Search for the cell housing the specified text and yield its [X, Y] center coordinate. 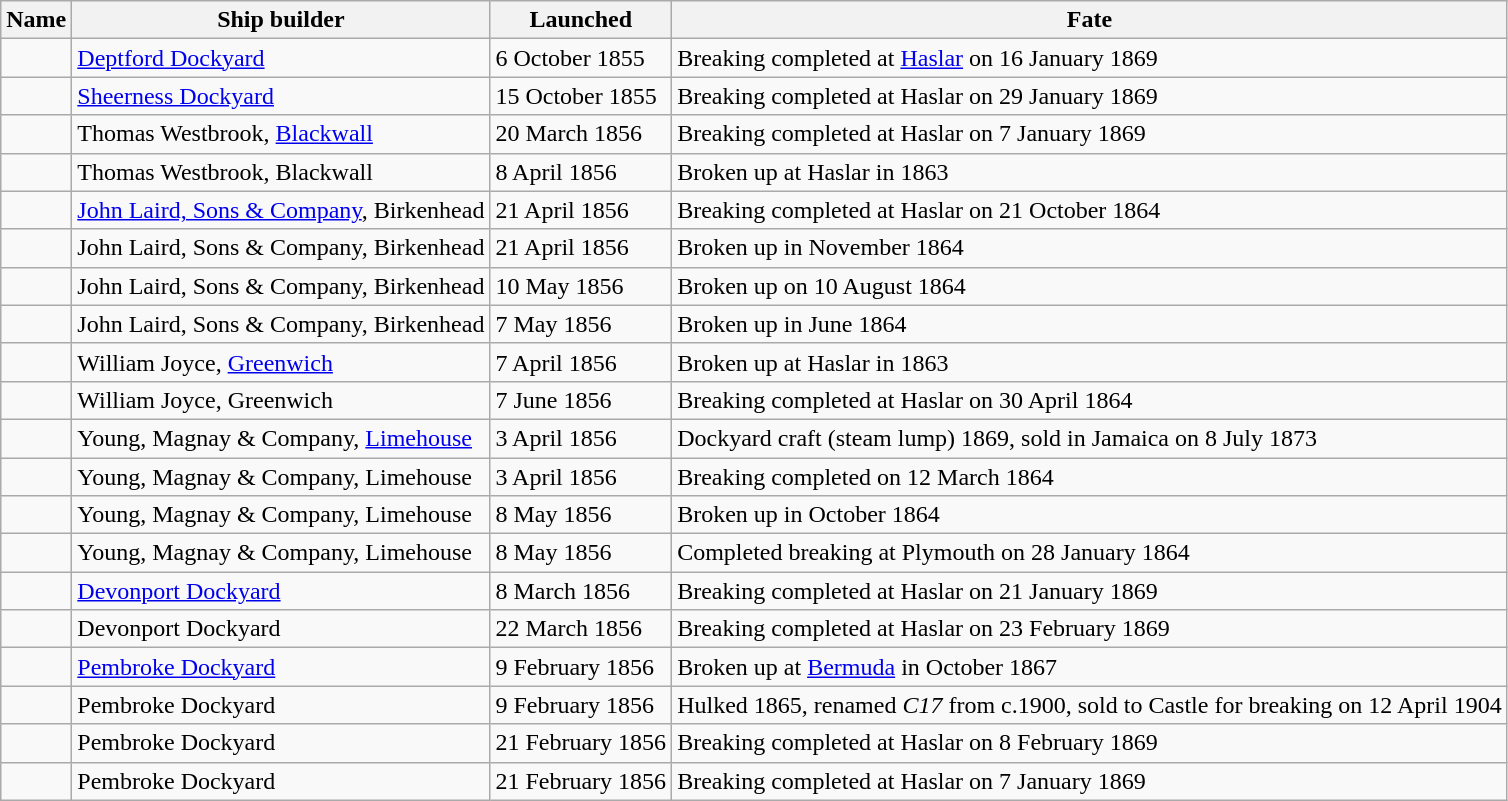
Breaking completed at Haslar on 23 February 1869 [1090, 629]
Breaking completed at Haslar on 29 January 1869 [1090, 96]
Launched [581, 20]
22 March 1856 [581, 629]
Broken up in June 1864 [1090, 324]
Dockyard craft (steam lump) 1869, sold in Jamaica on 8 July 1873 [1090, 438]
Deptford Dockyard [281, 58]
20 March 1856 [581, 134]
15 October 1855 [581, 96]
6 October 1855 [581, 58]
Sheerness Dockyard [281, 96]
Completed breaking at Plymouth on 28 January 1864 [1090, 553]
8 April 1856 [581, 172]
Fate [1090, 20]
Hulked 1865, renamed C17 from c.1900, sold to Castle for breaking on 12 April 1904 [1090, 705]
Broken up in October 1864 [1090, 515]
Breaking completed at Haslar on 21 January 1869 [1090, 591]
Breaking completed at Haslar on 16 January 1869 [1090, 58]
Name [36, 20]
Ship builder [281, 20]
Broken up on 10 August 1864 [1090, 286]
Breaking completed on 12 March 1864 [1090, 477]
Broken up at Bermuda in October 1867 [1090, 667]
7 April 1856 [581, 362]
7 June 1856 [581, 400]
10 May 1856 [581, 286]
Breaking completed at Haslar on 21 October 1864 [1090, 210]
Breaking completed at Haslar on 8 February 1869 [1090, 743]
Broken up in November 1864 [1090, 248]
7 May 1856 [581, 324]
8 March 1856 [581, 591]
Breaking completed at Haslar on 30 April 1864 [1090, 400]
